Scan for the cell matching the given text and deliver its [X, Y] coordinate at center. 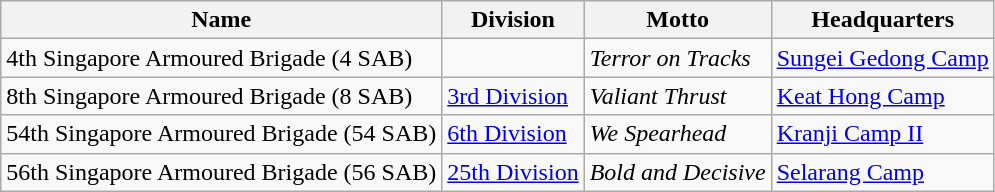
Division [513, 20]
Headquarters [882, 20]
25th Division [513, 172]
Name [222, 20]
54th Singapore Armoured Brigade (54 SAB) [222, 134]
8th Singapore Armoured Brigade (8 SAB) [222, 96]
Valiant Thrust [678, 96]
Bold and Decisive [678, 172]
Motto [678, 20]
6th Division [513, 134]
Keat Hong Camp [882, 96]
We Spearhead [678, 134]
Sungei Gedong Camp [882, 58]
Kranji Camp II [882, 134]
Terror on Tracks [678, 58]
Selarang Camp [882, 172]
4th Singapore Armoured Brigade (4 SAB) [222, 58]
3rd Division [513, 96]
56th Singapore Armoured Brigade (56 SAB) [222, 172]
